Extract the (X, Y) coordinate from the center of the cell holding the provided text.  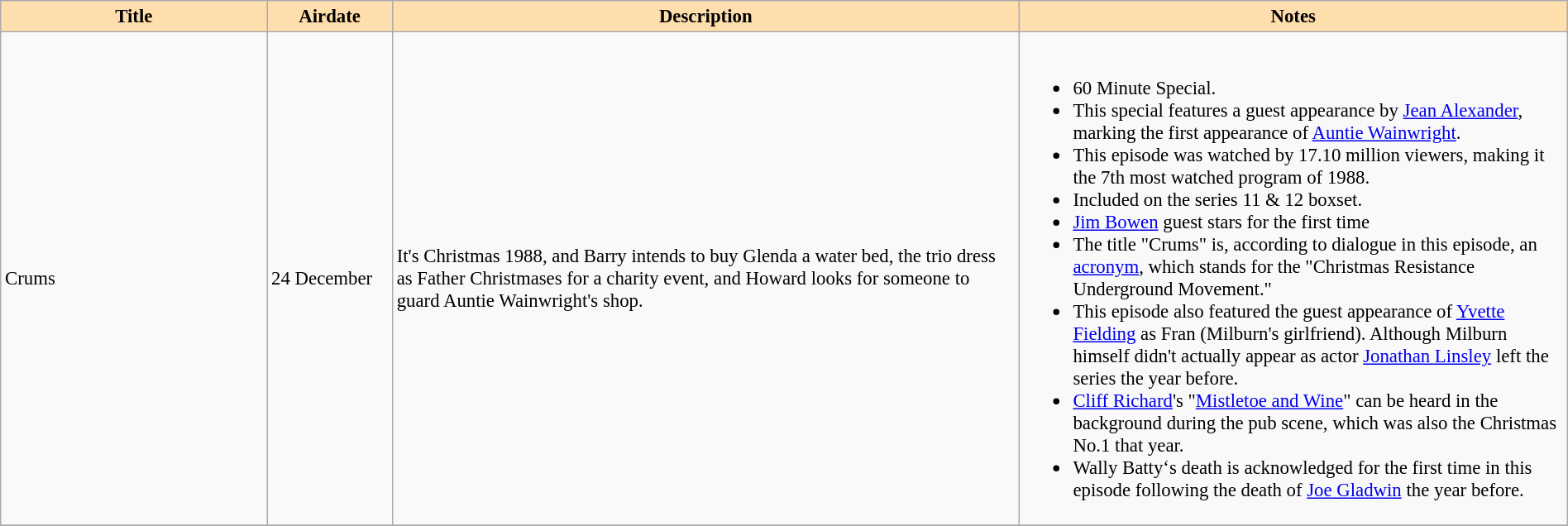
Title (134, 17)
Notes (1293, 17)
Crums (134, 279)
24 December (330, 279)
Airdate (330, 17)
Description (705, 17)
